For the text-containing cell, return its midpoint in (X, Y) coordinate format. 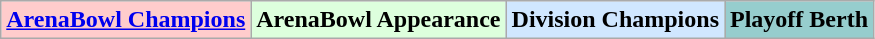
ArenaBowl Appearance (378, 20)
ArenaBowl Champions (126, 20)
Playoff Berth (798, 20)
Division Champions (615, 20)
